Search for the cell housing the specified text and yield its [x, y] center coordinate. 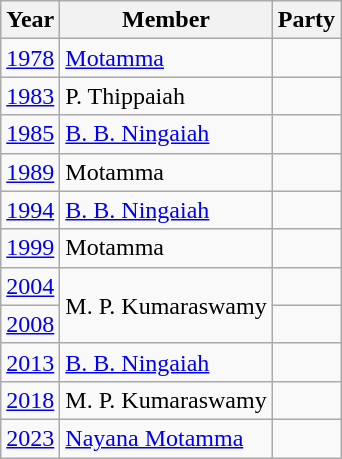
1999 [30, 248]
2013 [30, 362]
2008 [30, 324]
Year [30, 20]
1983 [30, 96]
P. Thippaiah [166, 96]
1978 [30, 58]
2004 [30, 286]
1989 [30, 172]
Member [166, 20]
2023 [30, 438]
2018 [30, 400]
Nayana Motamma [166, 438]
1985 [30, 134]
Party [306, 20]
1994 [30, 210]
